Determine the [X, Y] coordinate at the center of the cell enclosing the given text.  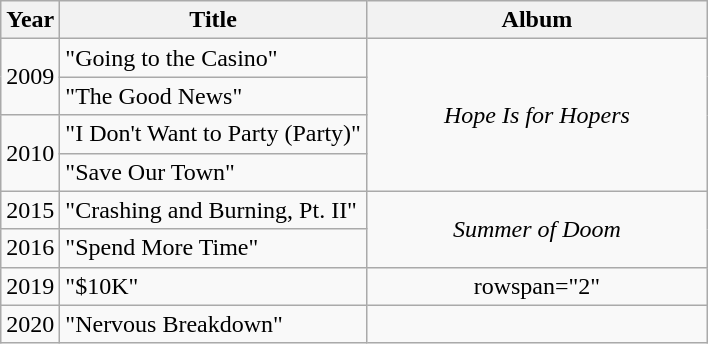
"$10K" [214, 286]
2016 [30, 248]
"The Good News" [214, 96]
2019 [30, 286]
Year [30, 20]
2010 [30, 153]
"Spend More Time" [214, 248]
"Nervous Breakdown" [214, 324]
2009 [30, 77]
Hope Is for Hopers [536, 115]
2015 [30, 210]
Summer of Doom [536, 229]
"Crashing and Burning, Pt. II" [214, 210]
2020 [30, 324]
rowspan="2" [536, 286]
Title [214, 20]
"I Don't Want to Party (Party)" [214, 134]
"Save Our Town" [214, 172]
"Going to the Casino" [214, 58]
Album [536, 20]
